Search for the cell housing the specified text and yield its [X, Y] center coordinate. 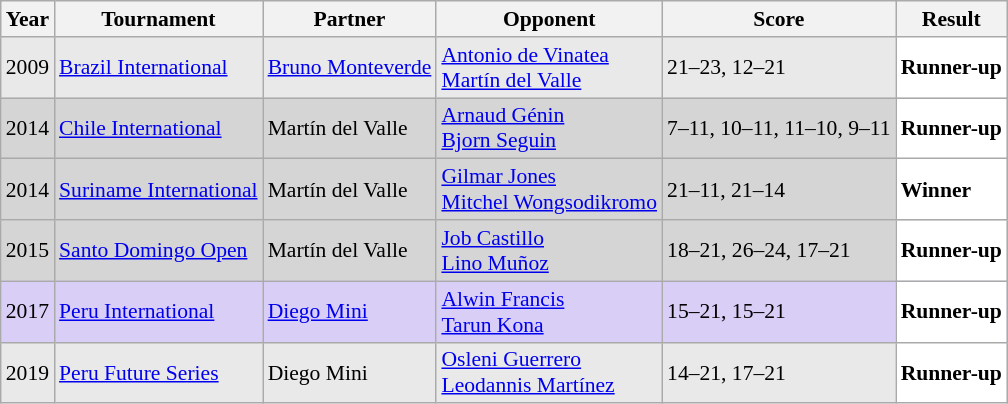
2015 [28, 250]
15–21, 15–21 [779, 312]
7–11, 10–11, 11–10, 9–11 [779, 128]
Arnaud Génin Bjorn Seguin [549, 128]
Partner [350, 19]
Brazil International [158, 68]
2017 [28, 312]
2019 [28, 372]
Suriname International [158, 190]
18–21, 26–24, 17–21 [779, 250]
Antonio de Vinatea Martín del Valle [549, 68]
Bruno Monteverde [350, 68]
21–23, 12–21 [779, 68]
Job Castillo Lino Muñoz [549, 250]
21–11, 21–14 [779, 190]
Opponent [549, 19]
Alwin Francis Tarun Kona [549, 312]
Tournament [158, 19]
Gilmar Jones Mitchel Wongsodikromo [549, 190]
14–21, 17–21 [779, 372]
2009 [28, 68]
Winner [952, 190]
Peru Future Series [158, 372]
Osleni Guerrero Leodannis Martínez [549, 372]
Santo Domingo Open [158, 250]
Chile International [158, 128]
Peru International [158, 312]
Score [779, 19]
Result [952, 19]
Year [28, 19]
